For the text-containing cell, return its midpoint in (X, Y) coordinate format. 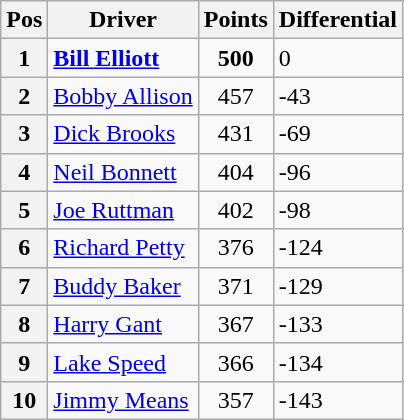
6 (24, 248)
Differential (338, 20)
Richard Petty (123, 248)
10 (24, 400)
Bill Elliott (123, 58)
371 (236, 286)
Joe Ruttman (123, 210)
2 (24, 96)
500 (236, 58)
376 (236, 248)
-129 (338, 286)
1 (24, 58)
7 (24, 286)
Buddy Baker (123, 286)
431 (236, 134)
-133 (338, 324)
Driver (123, 20)
Harry Gant (123, 324)
367 (236, 324)
Jimmy Means (123, 400)
-134 (338, 362)
402 (236, 210)
-98 (338, 210)
3 (24, 134)
Dick Brooks (123, 134)
404 (236, 172)
9 (24, 362)
Lake Speed (123, 362)
Pos (24, 20)
-69 (338, 134)
457 (236, 96)
-96 (338, 172)
-143 (338, 400)
4 (24, 172)
Bobby Allison (123, 96)
-124 (338, 248)
Neil Bonnett (123, 172)
357 (236, 400)
8 (24, 324)
Points (236, 20)
0 (338, 58)
5 (24, 210)
-43 (338, 96)
366 (236, 362)
